Detect which cell encompasses the target text, then output its [x, y] center coordinate. 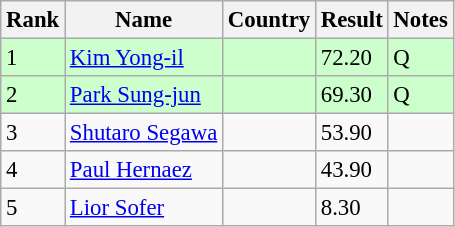
Lior Sofer [144, 208]
3 [33, 133]
Name [144, 20]
72.20 [352, 58]
53.90 [352, 133]
Park Sung-jun [144, 95]
Country [270, 20]
69.30 [352, 95]
Kim Yong-il [144, 58]
Shutaro Segawa [144, 133]
8.30 [352, 208]
43.90 [352, 170]
2 [33, 95]
1 [33, 58]
Rank [33, 20]
4 [33, 170]
Result [352, 20]
5 [33, 208]
Notes [420, 20]
Paul Hernaez [144, 170]
